Determine the [x, y] coordinate at the center of the cell enclosing the given text.  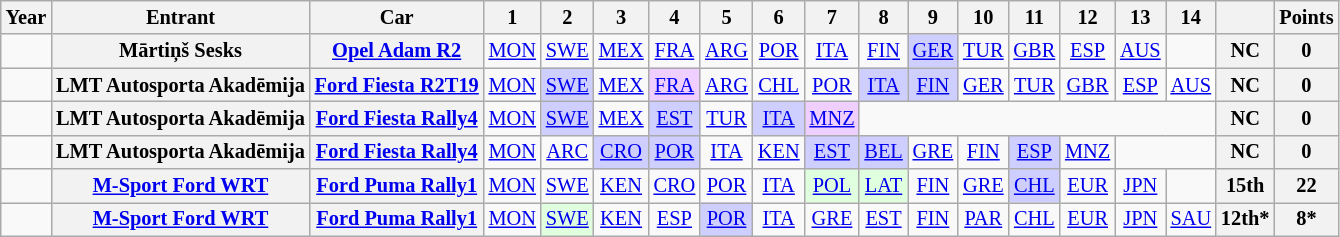
Year [26, 17]
Ford Fiesta R2T19 [397, 85]
6 [779, 17]
4 [675, 17]
22 [1306, 186]
Car [397, 17]
Mārtiņš Sesks [180, 51]
8* [1306, 219]
13 [1140, 17]
LAT [883, 186]
PAR [983, 219]
10 [983, 17]
BEL [883, 152]
ARC [568, 152]
Opel Adam R2 [397, 51]
1 [512, 17]
Entrant [180, 17]
15th [1245, 186]
2 [568, 17]
5 [726, 17]
SAU [1191, 219]
Points [1306, 17]
3 [622, 17]
9 [933, 17]
12th* [1245, 219]
12 [1088, 17]
14 [1191, 17]
11 [1035, 17]
POL [832, 186]
8 [883, 17]
7 [832, 17]
